Find where the given text appears and provide that cell's center as (x, y) coordinate. 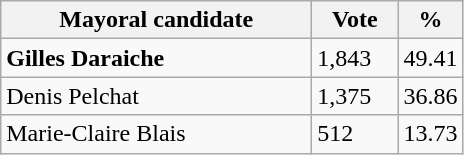
512 (355, 134)
1,375 (355, 96)
Vote (355, 20)
13.73 (430, 134)
% (430, 20)
Marie-Claire Blais (156, 134)
Denis Pelchat (156, 96)
36.86 (430, 96)
49.41 (430, 58)
1,843 (355, 58)
Gilles Daraiche (156, 58)
Mayoral candidate (156, 20)
